Extract the (x, y) coordinate from the center of the cell holding the provided text.  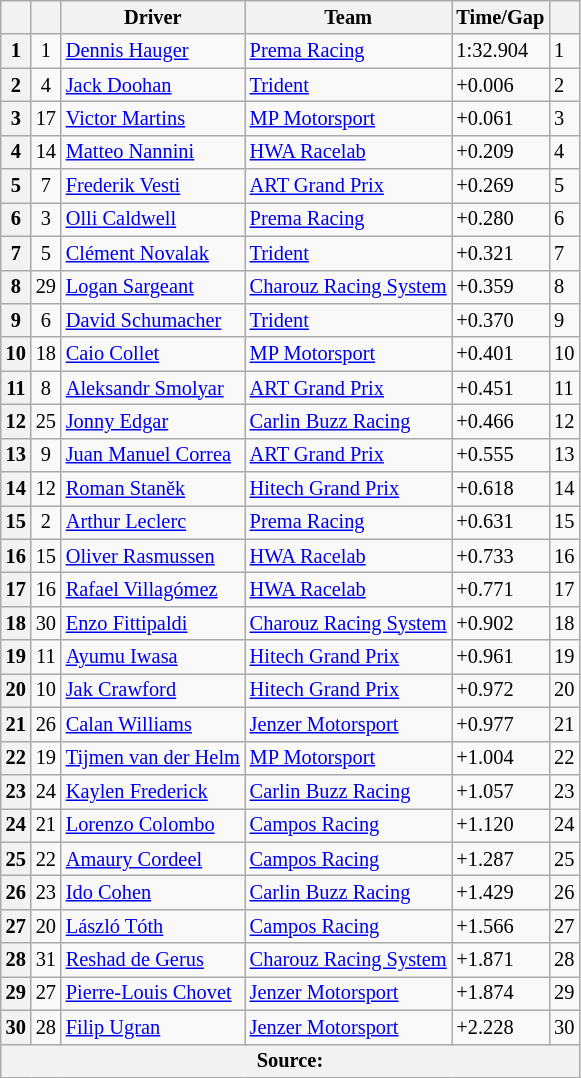
Frederik Vesti (153, 186)
Logan Sargeant (153, 287)
Kaylen Frederick (153, 791)
Ido Cohen (153, 892)
Victor Martins (153, 118)
Oliver Rasmussen (153, 556)
Caio Collet (153, 354)
+1.871 (501, 960)
+1.004 (501, 758)
Rafael Villagómez (153, 589)
+0.451 (501, 388)
+1.057 (501, 791)
+0.972 (501, 690)
+0.733 (501, 556)
+1.874 (501, 993)
Juan Manuel Correa (153, 455)
+0.359 (501, 287)
+0.555 (501, 455)
+0.401 (501, 354)
1:32.904 (501, 51)
Amaury Cordeel (153, 859)
Olli Caldwell (153, 219)
Lorenzo Colombo (153, 825)
Pierre-Louis Chovet (153, 993)
+2.228 (501, 1027)
+0.280 (501, 219)
+1.120 (501, 825)
Jak Crawford (153, 690)
+0.269 (501, 186)
Reshad de Gerus (153, 960)
Dennis Hauger (153, 51)
László Tóth (153, 926)
Jack Doohan (153, 85)
31 (46, 960)
+0.209 (501, 152)
+0.977 (501, 724)
Arthur Leclerc (153, 522)
Time/Gap (501, 17)
Tijmen van der Helm (153, 758)
Roman Staněk (153, 489)
+0.631 (501, 522)
+1.566 (501, 926)
Clément Novalak (153, 253)
+0.370 (501, 320)
+0.006 (501, 85)
+0.061 (501, 118)
Enzo Fittipaldi (153, 623)
Ayumu Iwasa (153, 657)
+1.287 (501, 859)
+0.771 (501, 589)
Team (348, 17)
+0.618 (501, 489)
Filip Ugran (153, 1027)
Aleksandr Smolyar (153, 388)
David Schumacher (153, 320)
Jonny Edgar (153, 421)
Driver (153, 17)
Source: (290, 1061)
+0.466 (501, 421)
+1.429 (501, 892)
Calan Williams (153, 724)
+0.961 (501, 657)
Matteo Nannini (153, 152)
+0.902 (501, 623)
+0.321 (501, 253)
